For the text-containing cell, return its midpoint in (X, Y) coordinate format. 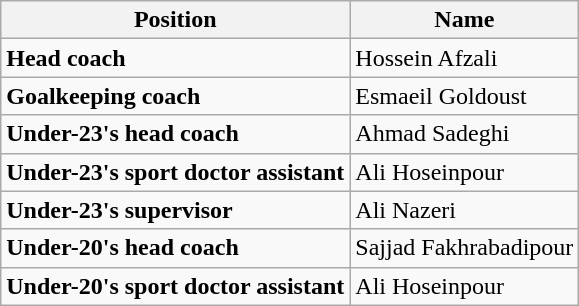
Head coach (176, 58)
Under-23's sport doctor assistant (176, 172)
Hossein Afzali (464, 58)
Ali Nazeri (464, 210)
Sajjad Fakhrabadipour (464, 248)
Under-20's sport doctor assistant (176, 286)
Under-20's head coach (176, 248)
Esmaeil Goldoust (464, 96)
Under-23's supervisor (176, 210)
Goalkeeping coach (176, 96)
Position (176, 20)
Ahmad Sadeghi (464, 134)
Under-23's head coach (176, 134)
Name (464, 20)
